Find where the given text appears and provide that cell's center as (x, y) coordinate. 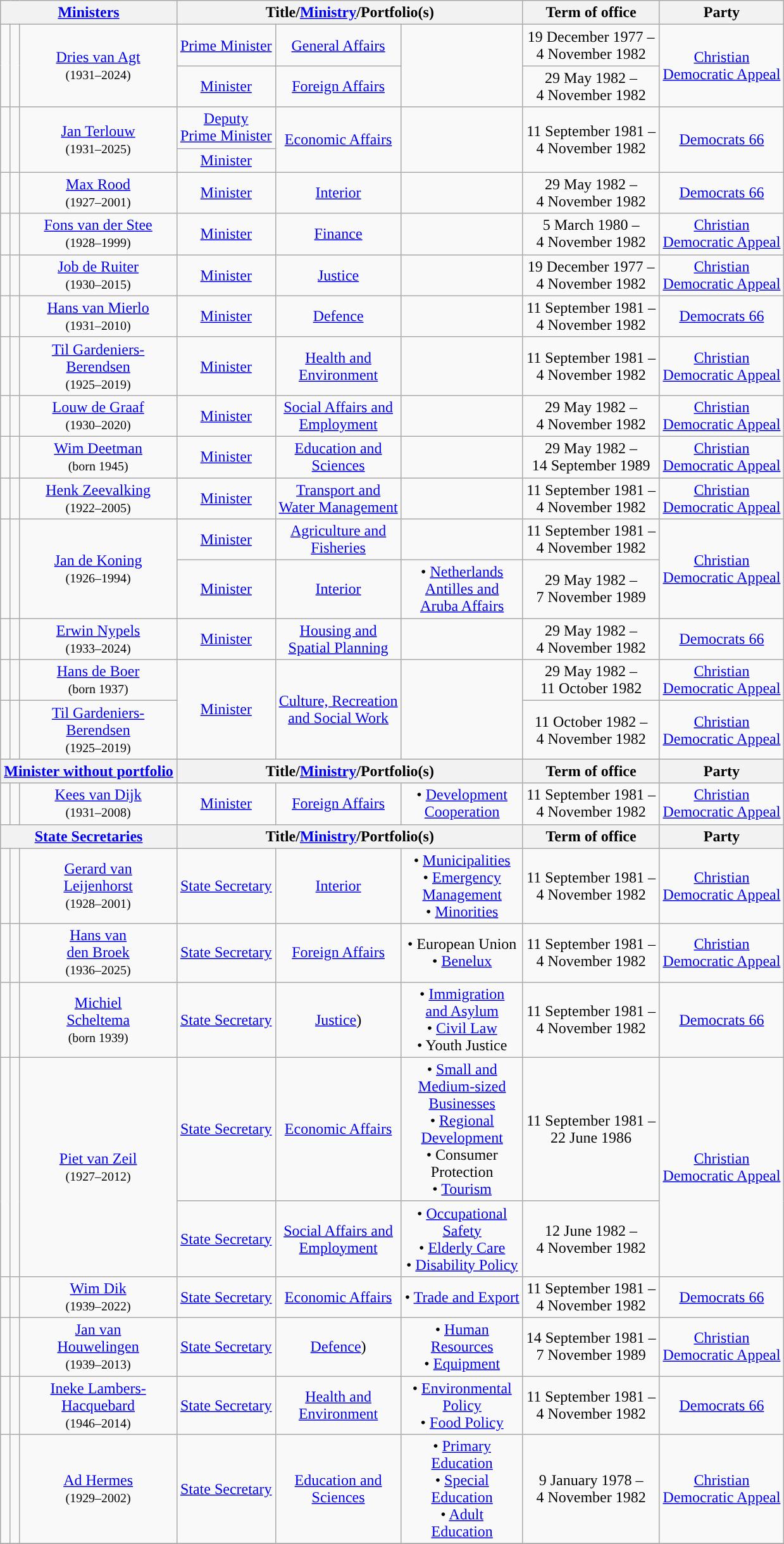
Prime Minister (226, 46)
Minister without portfolio (89, 771)
29 May 1982 – 7 November 1989 (591, 589)
• Immigration and Asylum • Civil Law • Youth Justice (462, 1019)
Fons van der Stee (1928–1999) (98, 234)
Ministers (89, 13)
Louw de Graaf (1930–2020) (98, 415)
Michiel Scheltema (born 1939) (98, 1019)
11 September 1981 – 22 June 1986 (591, 1129)
Justice) (338, 1019)
Wim Dik (1939–2022) (98, 1296)
29 May 1982 – 14 September 1989 (591, 457)
• Primary Education • Special Education • Adult Education (462, 1489)
• European Union • Benelux (462, 953)
29 May 1982 – 11 October 1982 (591, 680)
• Trade and Export (462, 1296)
Jan Terlouw (1931–2025) (98, 139)
• Small and Medium-sized Businesses • Regional Development • Consumer Protection • Tourism (462, 1129)
Gerard van Leijenhorst (1928–2001) (98, 886)
General Affairs (338, 46)
• Municipalities • Emergency Management • Minorities (462, 886)
Hans van Mierlo (1931–2010) (98, 317)
Finance (338, 234)
Housing and Spatial Planning (338, 639)
Hans de Boer (born 1937) (98, 680)
9 January 1978 – 4 November 1982 (591, 1489)
14 September 1981 – 7 November 1989 (591, 1346)
• Environmental Policy • Food Policy (462, 1405)
5 March 1980 – 4 November 1982 (591, 234)
Jan van Houwelingen (1939–2013) (98, 1346)
• Netherlands Antilles and Aruba Affairs (462, 589)
Kees van Dijk (1931–2008) (98, 804)
12 June 1982 – 4 November 1982 (591, 1238)
• Development Cooperation (462, 804)
Justice (338, 275)
Defence (338, 317)
Piet van Zeil (1927–2012) (98, 1167)
Defence) (338, 1346)
Deputy Prime Minister (226, 128)
Ad Hermes (1929–2002) (98, 1489)
State Secretaries (89, 836)
• Occupational Safety • Elderly Care • Disability Policy (462, 1238)
Jan de Koning (1926–1994) (98, 568)
Ineke Lambers- Hacquebard (1946–2014) (98, 1405)
Wim Deetman (born 1945) (98, 457)
Hans van den Broek (1936–2025) (98, 953)
Job de Ruiter (1930–2015) (98, 275)
Max Rood (1927–2001) (98, 192)
Erwin Nypels (1933–2024) (98, 639)
Transport and Water Management (338, 498)
11 October 1982 – 4 November 1982 (591, 730)
Henk Zeevalking (1922–2005) (98, 498)
Agriculture and Fisheries (338, 539)
Culture, Recreation and Social Work (338, 709)
Dries van Agt (1931–2024) (98, 66)
• Human Resources • Equipment (462, 1346)
